Locate the cell with the specified text and output its [X, Y] center coordinate. 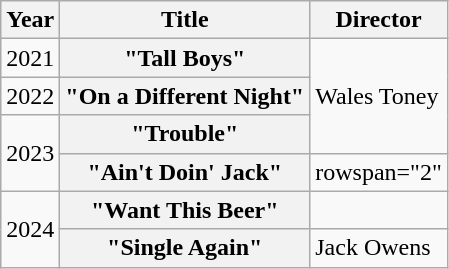
"Trouble" [185, 134]
"Tall Boys" [185, 58]
Year [30, 20]
Director [379, 20]
"Want This Beer" [185, 210]
Title [185, 20]
"On a Different Night" [185, 96]
Jack Owens [379, 248]
2024 [30, 229]
2023 [30, 153]
2021 [30, 58]
rowspan="2" [379, 172]
Wales Toney [379, 96]
"Ain't Doin' Jack" [185, 172]
"Single Again" [185, 248]
2022 [30, 96]
